For the text-containing cell, return its midpoint in [X, Y] coordinate format. 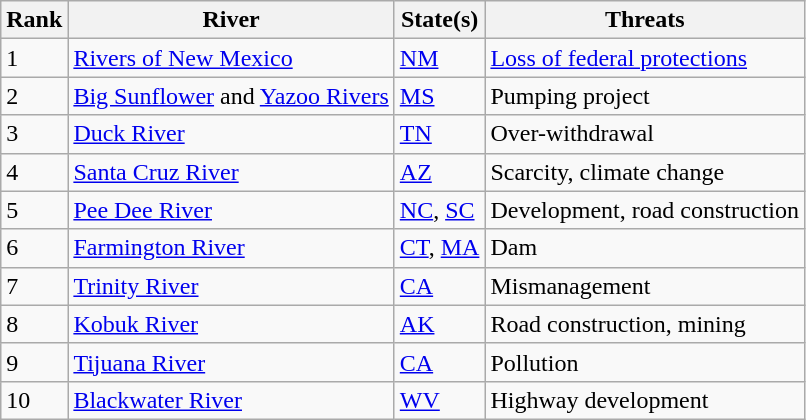
CT, MA [440, 248]
Threats [645, 20]
Dam [645, 248]
7 [34, 286]
9 [34, 362]
Development, road construction [645, 210]
Rank [34, 20]
3 [34, 134]
AZ [440, 172]
Mismanagement [645, 286]
8 [34, 324]
1 [34, 58]
Pee Dee River [231, 210]
NC, SC [440, 210]
4 [34, 172]
TN [440, 134]
Farmington River [231, 248]
Santa Cruz River [231, 172]
Pollution [645, 362]
2 [34, 96]
6 [34, 248]
Highway development [645, 400]
Pumping project [645, 96]
Kobuk River [231, 324]
NM [440, 58]
AK [440, 324]
10 [34, 400]
Trinity River [231, 286]
WV [440, 400]
Scarcity, climate change [645, 172]
Over-withdrawal [645, 134]
River [231, 20]
State(s) [440, 20]
Big Sunflower and Yazoo Rivers [231, 96]
5 [34, 210]
MS [440, 96]
Rivers of New Mexico [231, 58]
Blackwater River [231, 400]
Loss of federal protections [645, 58]
Duck River [231, 134]
Road construction, mining [645, 324]
Tijuana River [231, 362]
